Determine the (x, y) coordinate at the center of the cell enclosing the given text.  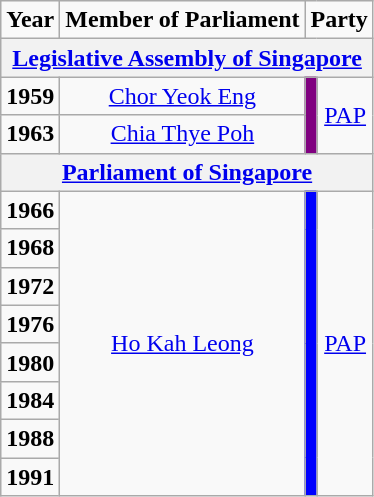
1972 (30, 286)
1976 (30, 324)
1966 (30, 210)
1968 (30, 248)
1959 (30, 96)
Party (339, 20)
Chia Thye Poh (182, 134)
Legislative Assembly of Singapore (188, 58)
1963 (30, 134)
1988 (30, 438)
1984 (30, 400)
1991 (30, 477)
Parliament of Singapore (188, 172)
Ho Kah Leong (182, 343)
Year (30, 20)
Chor Yeok Eng (182, 96)
1980 (30, 362)
Member of Parliament (182, 20)
